Provide the [x, y] coordinate of the cell's center where the given text is located.  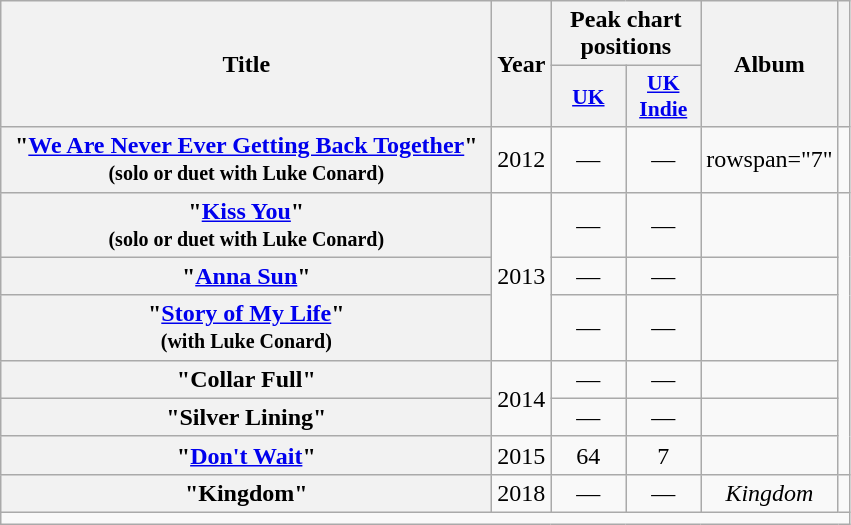
"Don't Wait" [246, 455]
2012 [522, 160]
"Kiss You"(solo or duet with Luke Conard) [246, 224]
"Anna Sun" [246, 276]
UK [588, 96]
rowspan="7" [770, 160]
64 [588, 455]
Album [770, 64]
2014 [522, 398]
"Silver Lining" [246, 417]
Year [522, 64]
"We Are Never Ever Getting Back Together"(solo or duet with Luke Conard) [246, 160]
Kingdom [770, 493]
Title [246, 64]
Peak chart positions [626, 34]
2018 [522, 493]
UK Indie [664, 96]
2013 [522, 276]
"Kingdom" [246, 493]
"Collar Full" [246, 379]
2015 [522, 455]
7 [664, 455]
"Story of My Life"(with Luke Conard) [246, 328]
